Search for the cell housing the specified text and yield its (x, y) center coordinate. 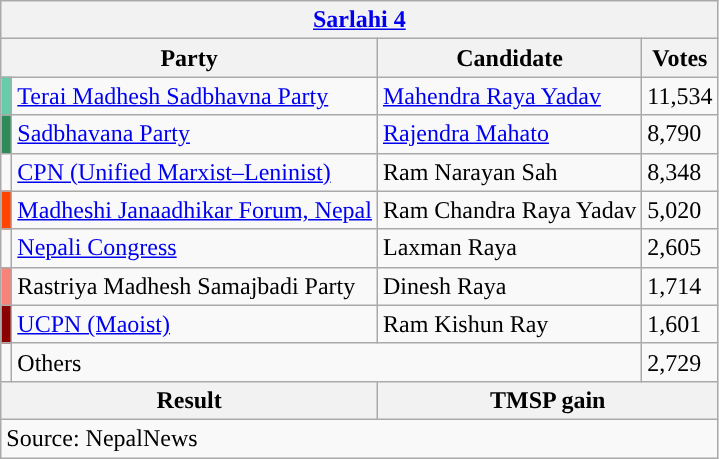
Terai Madhesh Sadbhavna Party (195, 96)
CPN (Unified Marxist–Leninist) (195, 172)
Party (190, 58)
5,020 (680, 210)
UCPN (Maoist) (195, 324)
2,605 (680, 248)
11,534 (680, 96)
Dinesh Raya (509, 286)
Votes (680, 58)
Laxman Raya (509, 248)
8,348 (680, 172)
Source: NepalNews (360, 438)
Sarlahi 4 (360, 20)
1,601 (680, 324)
Madheshi Janaadhikar Forum, Nepal (195, 210)
Result (190, 400)
TMSP gain (548, 400)
Rajendra Mahato (509, 134)
Sadbhavana Party (195, 134)
2,729 (680, 362)
Rastriya Madhesh Samajbadi Party (195, 286)
Ram Narayan Sah (509, 172)
Candidate (509, 58)
Ram Kishun Ray (509, 324)
1,714 (680, 286)
Mahendra Raya Yadav (509, 96)
Others (327, 362)
Nepali Congress (195, 248)
Ram Chandra Raya Yadav (509, 210)
8,790 (680, 134)
